Return (X, Y) of the center of cell containing provided text 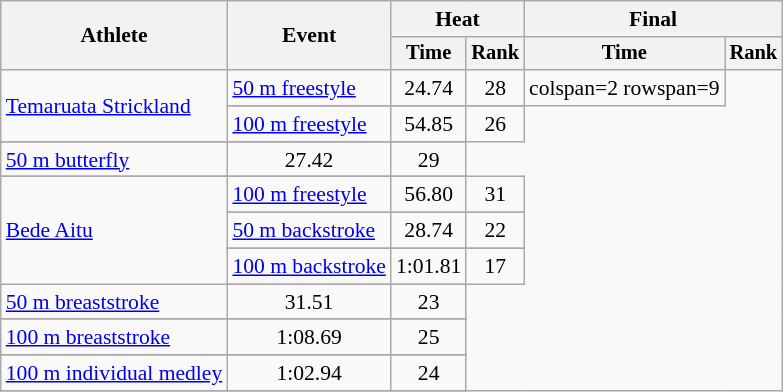
1:02.94 (309, 373)
50 m butterfly (114, 160)
22 (495, 231)
24 (428, 373)
26 (495, 124)
50 m breaststroke (114, 302)
colspan=2 rowspan=9 (624, 88)
Heat (458, 19)
31 (495, 195)
27.42 (309, 160)
100 m backstroke (309, 267)
100 m individual medley (114, 373)
Athlete (114, 36)
28 (495, 88)
1:08.69 (309, 338)
31.51 (309, 302)
Final (653, 19)
25 (428, 338)
17 (495, 267)
29 (428, 160)
50 m freestyle (309, 88)
50 m backstroke (309, 231)
54.85 (428, 124)
28.74 (428, 231)
Event (309, 36)
Temaruata Strickland (114, 106)
Bede Aitu (114, 230)
1:01.81 (428, 267)
56.80 (428, 195)
23 (428, 302)
100 m breaststroke (114, 338)
24.74 (428, 88)
